Identify which cell holds the provided text, then report its (X, Y) central coordinate. 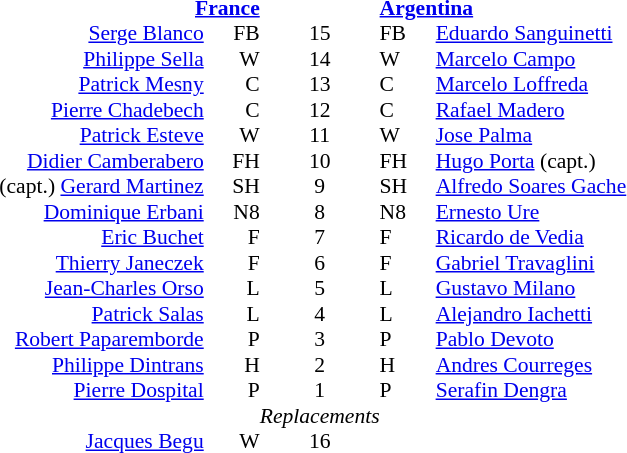
14 (320, 59)
5 (320, 289)
12 (320, 110)
Replacements (320, 416)
2 (320, 365)
3 (320, 339)
7 (320, 237)
15 (320, 33)
11 (320, 135)
6 (320, 263)
8 (320, 212)
13 (320, 85)
10 (320, 161)
1 (320, 391)
9 (320, 187)
4 (320, 314)
